Output the [X, Y] coordinate of the center of the cell containing the given text.  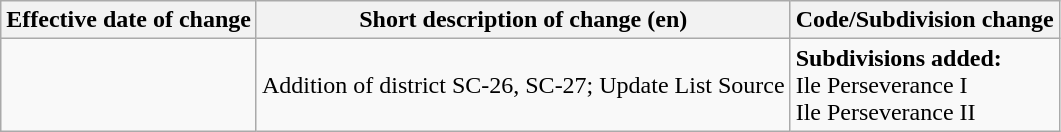
Addition of district SC-26, SC-27; Update List Source [523, 85]
Short description of change (en) [523, 20]
Code/Subdivision change [924, 20]
Effective date of change [129, 20]
Subdivisions added: Ile Perseverance I Ile Perseverance II [924, 85]
